Pinpoint the cell where the given text exists, returning its (X, Y) midpoint coordinate. 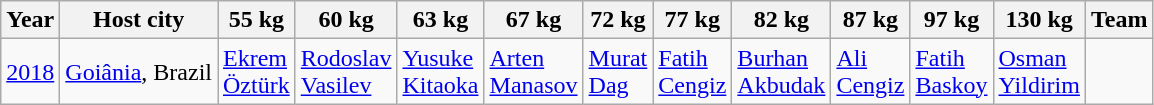
AliCengiz (870, 72)
87 kg (870, 20)
97 kg (952, 20)
OsmanYildirim (1039, 72)
Goiânia, Brazil (139, 72)
BurhanAkbudak (782, 72)
130 kg (1039, 20)
Host city (139, 20)
82 kg (782, 20)
77 kg (692, 20)
Year (30, 20)
FatihBaskoy (952, 72)
Team (1119, 20)
63 kg (440, 20)
EkremÖztürk (257, 72)
72 kg (618, 20)
2018 (30, 72)
55 kg (257, 20)
MuratDag (618, 72)
YusukeKitaoka (440, 72)
60 kg (346, 20)
FatihCengiz (692, 72)
67 kg (534, 20)
RodoslavVasilev (346, 72)
ArtenManasov (534, 72)
